Find where the given text appears and provide that cell's center as (X, Y) coordinate. 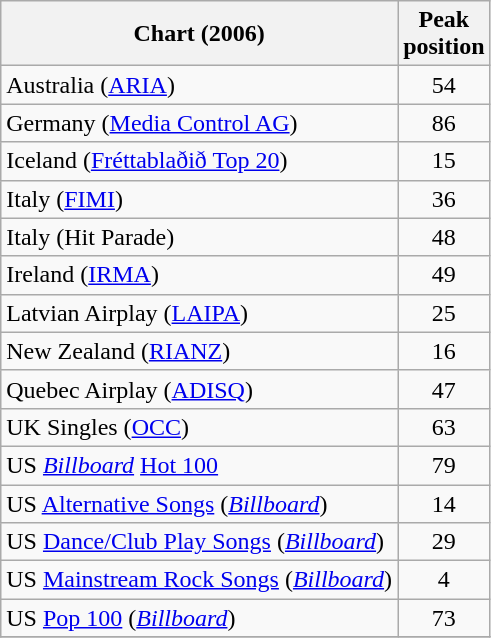
54 (444, 85)
US Alternative Songs (Billboard) (200, 503)
Peakposition (444, 34)
Italy (Hit Parade) (200, 237)
29 (444, 542)
86 (444, 123)
Latvian Airplay (LAIPA) (200, 313)
79 (444, 465)
New Zealand (RIANZ) (200, 351)
48 (444, 237)
US Dance/Club Play Songs (Billboard) (200, 542)
63 (444, 427)
25 (444, 313)
US Mainstream Rock Songs (Billboard) (200, 580)
36 (444, 199)
16 (444, 351)
Iceland (Fréttablaðið Top 20) (200, 161)
15 (444, 161)
US Pop 100 (Billboard) (200, 618)
49 (444, 275)
Germany (Media Control AG) (200, 123)
US Billboard Hot 100 (200, 465)
UK Singles (OCC) (200, 427)
47 (444, 389)
Chart (2006) (200, 34)
4 (444, 580)
Italy (FIMI) (200, 199)
Ireland (IRMA) (200, 275)
73 (444, 618)
Quebec Airplay (ADISQ) (200, 389)
14 (444, 503)
Australia (ARIA) (200, 85)
